Find where the given text appears and provide that cell's center as (x, y) coordinate. 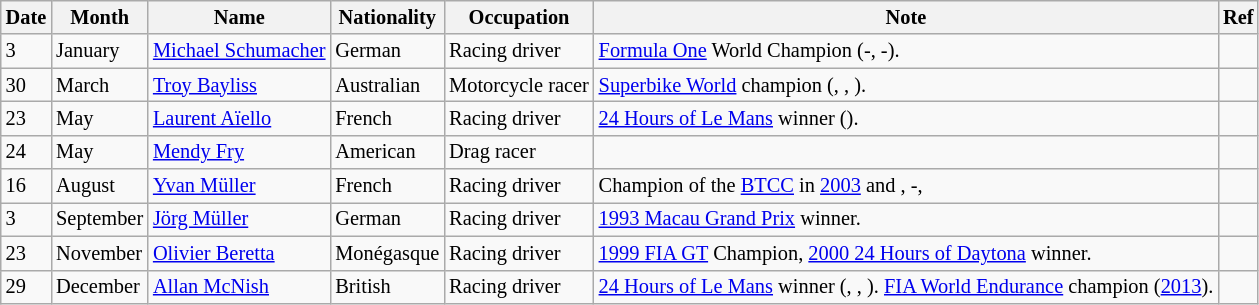
Formula One World Champion (-, -). (906, 51)
Superbike World champion (, , ). (906, 85)
Mendy Fry (239, 152)
Laurent Aïello (239, 118)
Date (26, 17)
24 Hours of Le Mans winner (). (906, 118)
Allan McNish (239, 287)
29 (26, 287)
January (100, 51)
Name (239, 17)
British (387, 287)
Monégasque (387, 253)
American (387, 152)
November (100, 253)
Drag racer (518, 152)
24 Hours of Le Mans winner (, , ). FIA World Endurance champion (2013). (906, 287)
Yvan Müller (239, 186)
Occupation (518, 17)
December (100, 287)
24 (26, 152)
Australian (387, 85)
1993 Macau Grand Prix winner. (906, 219)
Month (100, 17)
Motorcycle racer (518, 85)
1999 FIA GT Champion, 2000 24 Hours of Daytona winner. (906, 253)
Nationality (387, 17)
Jörg Müller (239, 219)
Note (906, 17)
16 (26, 186)
Ref (1238, 17)
Champion of the BTCC in 2003 and , -, (906, 186)
August (100, 186)
30 (26, 85)
Michael Schumacher (239, 51)
September (100, 219)
Olivier Beretta (239, 253)
Troy Bayliss (239, 85)
March (100, 85)
